From the cell containing the given text, extract its center point as (X, Y) coordinate. 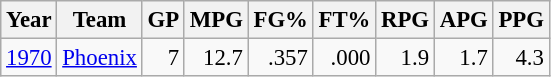
7 (163, 58)
1970 (29, 58)
APG (464, 20)
.000 (344, 58)
1.9 (406, 58)
Team (100, 20)
RPG (406, 20)
4.3 (521, 58)
12.7 (216, 58)
1.7 (464, 58)
.357 (280, 58)
FT% (344, 20)
MPG (216, 20)
PPG (521, 20)
FG% (280, 20)
Year (29, 20)
Phoenix (100, 58)
GP (163, 20)
